Return [x, y] of the center of cell containing provided text 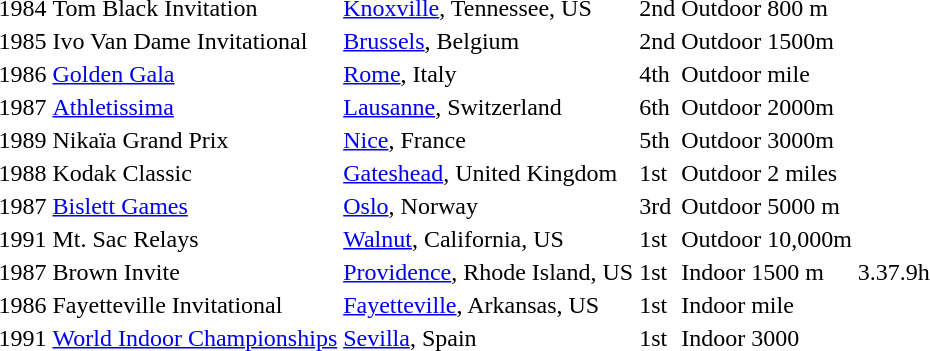
Brown Invite [195, 272]
Athletissima [195, 107]
2nd [658, 41]
Oslo, Norway [488, 206]
Nikaïa Grand Prix [195, 140]
Bislett Games [195, 206]
Outdoor 1500m [767, 41]
Outdoor 3000m [767, 140]
Golden Gala [195, 74]
Walnut, California, US [488, 239]
Outdoor 10,000m [767, 239]
Outdoor mile [767, 74]
Lausanne, Switzerland [488, 107]
Rome, Italy [488, 74]
Mt. Sac Relays [195, 239]
Providence, Rhode Island, US [488, 272]
Outdoor 2 miles [767, 173]
Ivo Van Dame Invitational [195, 41]
Outdoor 2000m [767, 107]
Nice, France [488, 140]
Indoor mile [767, 305]
Kodak Classic [195, 173]
Fayetteville, Arkansas, US [488, 305]
Fayetteville Invitational [195, 305]
5th [658, 140]
Outdoor 5000 m [767, 206]
Gateshead, United Kingdom [488, 173]
3rd [658, 206]
Brussels, Belgium [488, 41]
6th [658, 107]
4th [658, 74]
Indoor 1500 m [767, 272]
